Return [X, Y] of the center of cell containing provided text 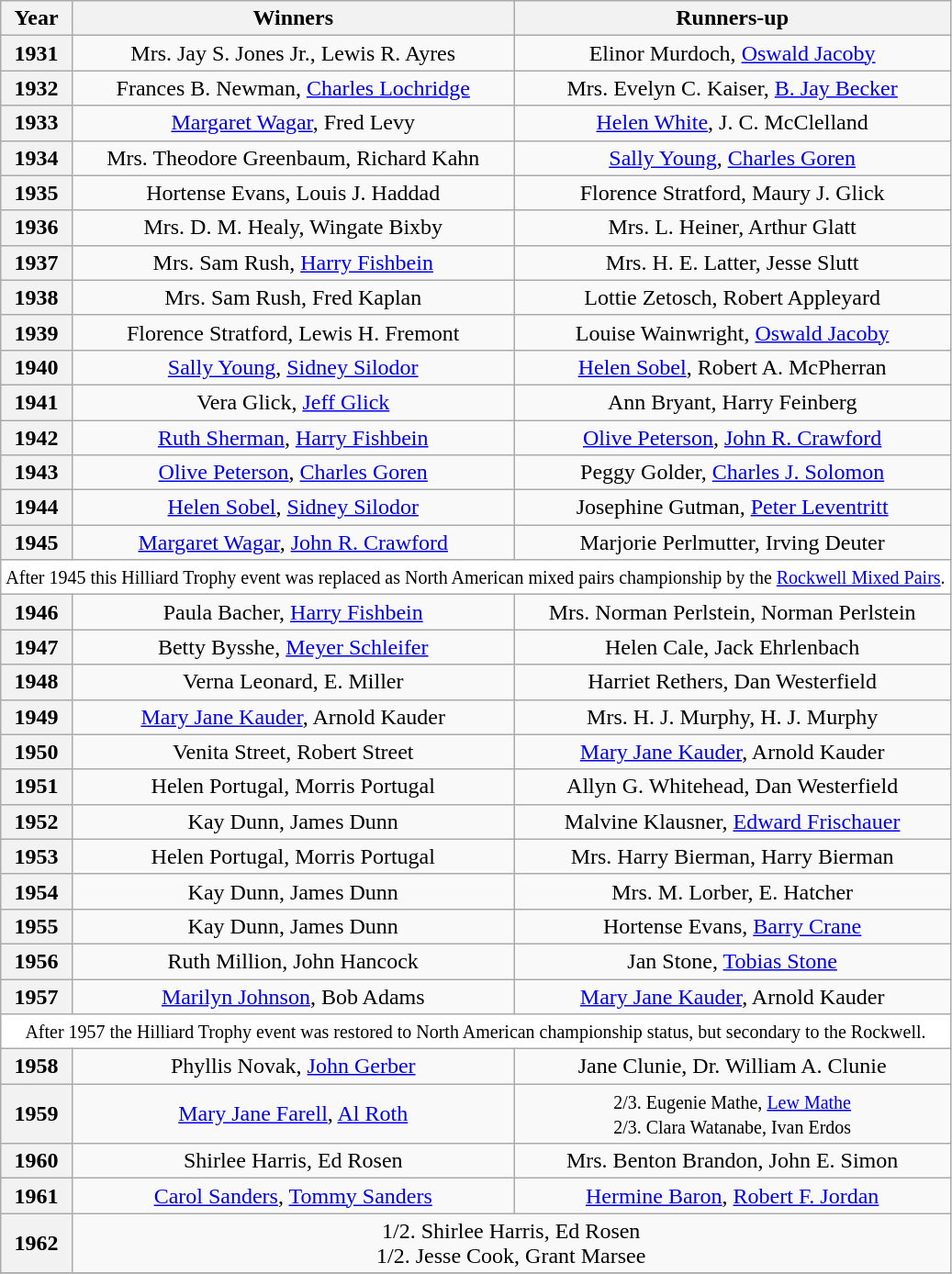
Malvine Klausner, Edward Frischauer [733, 821]
1952 [37, 821]
Mrs. L. Heiner, Arthur Glatt [733, 228]
Harriet Rethers, Dan Westerfield [733, 682]
1961 [37, 1196]
1940 [37, 367]
1951 [37, 787]
Shirlee Harris, Ed Rosen [293, 1161]
1946 [37, 612]
Sally Young, Sidney Silodor [293, 367]
Margaret Wagar, Fred Levy [293, 123]
1954 [37, 891]
Jan Stone, Tobias Stone [733, 961]
Mrs. Norman Perlstein, Norman Perlstein [733, 612]
Vera Glick, Jeff Glick [293, 402]
After 1945 this Hilliard Trophy event was replaced as North American mixed pairs championship by the Rockwell Mixed Pairs. [476, 577]
Sally Young, Charles Goren [733, 158]
1960 [37, 1161]
Jane Clunie, Dr. William A. Clunie [733, 1067]
1941 [37, 402]
Margaret Wagar, John R. Crawford [293, 542]
1949 [37, 717]
After 1957 the Hilliard Trophy event was restored to North American championship status, but secondary to the Rockwell. [476, 1032]
Carol Sanders, Tommy Sanders [293, 1196]
Helen Sobel, Robert A. McPherran [733, 367]
1950 [37, 752]
1939 [37, 332]
Mrs. Evelyn C. Kaiser, B. Jay Becker [733, 88]
Helen Cale, Jack Ehrlenbach [733, 647]
Helen White, J. C. McClelland [733, 123]
Runners-up [733, 18]
2/3. Eugenie Mathe, Lew Mathe 2/3. Clara Watanabe, Ivan Erdos [733, 1114]
Phyllis Novak, John Gerber [293, 1067]
Mrs. H. E. Latter, Jesse Slutt [733, 263]
Louise Wainwright, Oswald Jacoby [733, 332]
1947 [37, 647]
Hermine Baron, Robert F. Jordan [733, 1196]
Lottie Zetosch, Robert Appleyard [733, 297]
Mrs. D. M. Healy, Wingate Bixby [293, 228]
1957 [37, 996]
1931 [37, 53]
1945 [37, 542]
1948 [37, 682]
1937 [37, 263]
Ann Bryant, Harry Feinberg [733, 402]
1944 [37, 508]
Betty Bysshe, Meyer Schleifer [293, 647]
Peggy Golder, Charles J. Solomon [733, 473]
Florence Stratford, Lewis H. Fremont [293, 332]
Olive Peterson, Charles Goren [293, 473]
1956 [37, 961]
Verna Leonard, E. Miller [293, 682]
1938 [37, 297]
Mrs. Harry Bierman, Harry Bierman [733, 856]
1935 [37, 193]
1958 [37, 1067]
1943 [37, 473]
Helen Sobel, Sidney Silodor [293, 508]
Winners [293, 18]
Venita Street, Robert Street [293, 752]
Mrs. Benton Brandon, John E. Simon [733, 1161]
Hortense Evans, Barry Crane [733, 926]
1962 [37, 1243]
Mary Jane Farell, Al Roth [293, 1114]
1936 [37, 228]
Paula Bacher, Harry Fishbein [293, 612]
1933 [37, 123]
Mrs. M. Lorber, E. Hatcher [733, 891]
Marilyn Johnson, Bob Adams [293, 996]
Josephine Gutman, Peter Leventritt [733, 508]
Mrs. Sam Rush, Fred Kaplan [293, 297]
Mrs. H. J. Murphy, H. J. Murphy [733, 717]
Ruth Million, John Hancock [293, 961]
Mrs. Theodore Greenbaum, Richard Kahn [293, 158]
Marjorie Perlmutter, Irving Deuter [733, 542]
Hortense Evans, Louis J. Haddad [293, 193]
Mrs. Jay S. Jones Jr., Lewis R. Ayres [293, 53]
1/2. Shirlee Harris, Ed Rosen 1/2. Jesse Cook, Grant Marsee [510, 1243]
1932 [37, 88]
Mrs. Sam Rush, Harry Fishbein [293, 263]
1959 [37, 1114]
Olive Peterson, John R. Crawford [733, 438]
Ruth Sherman, Harry Fishbein [293, 438]
Elinor Murdoch, Oswald Jacoby [733, 53]
Frances B. Newman, Charles Lochridge [293, 88]
Allyn G. Whitehead, Dan Westerfield [733, 787]
Florence Stratford, Maury J. Glick [733, 193]
1934 [37, 158]
1942 [37, 438]
1953 [37, 856]
1955 [37, 926]
Year [37, 18]
